Provide the (X, Y) coordinate of the cell's center where the given text is located.  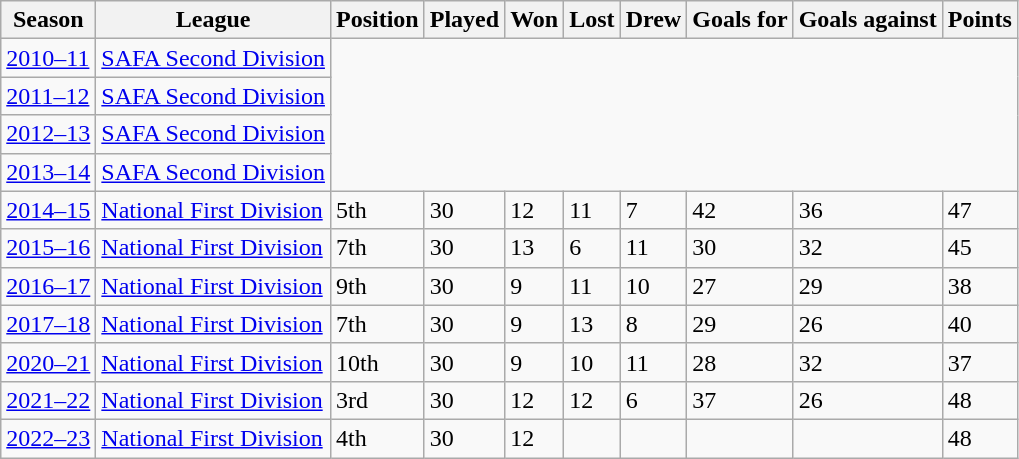
2020–21 (48, 362)
Played (464, 20)
40 (980, 324)
Goals for (740, 20)
Drew (654, 20)
28 (740, 362)
Won (534, 20)
2017–18 (48, 324)
Lost (592, 20)
10th (377, 362)
36 (868, 210)
2010–11 (48, 58)
League (214, 20)
8 (654, 324)
2013–14 (48, 172)
47 (980, 210)
27 (740, 286)
7 (654, 210)
Goals against (868, 20)
2011–12 (48, 96)
42 (740, 210)
2014–15 (48, 210)
Season (48, 20)
5th (377, 210)
4th (377, 438)
Position (377, 20)
2021–22 (48, 400)
2012–13 (48, 134)
9th (377, 286)
Points (980, 20)
2022–23 (48, 438)
38 (980, 286)
2015–16 (48, 248)
45 (980, 248)
3rd (377, 400)
2016–17 (48, 286)
